Detect which cell encompasses the target text, then output its [x, y] center coordinate. 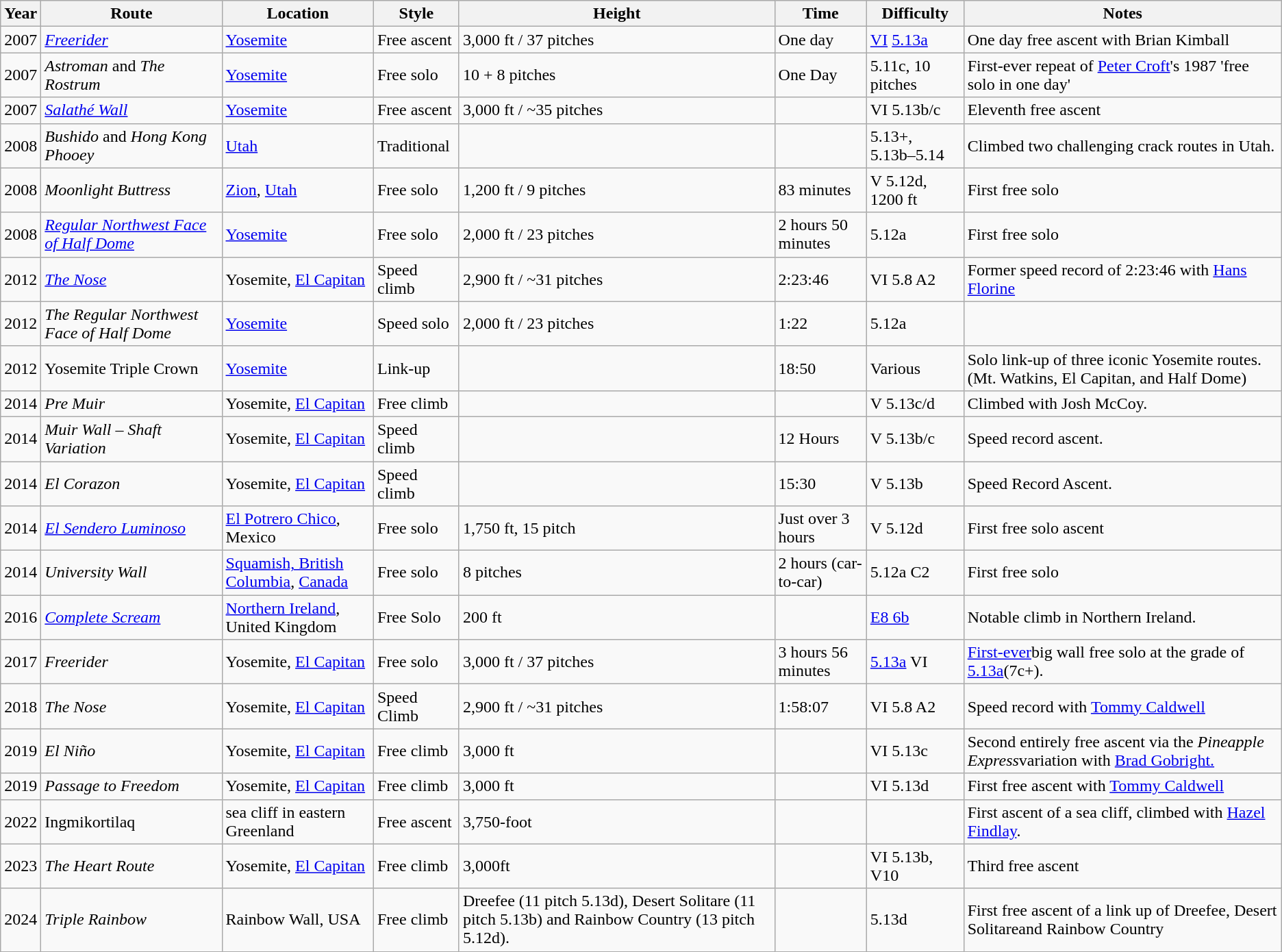
Style [416, 14]
15:30 [820, 484]
First free solo ascent [1122, 529]
El Sendero Luminoso [131, 529]
Notable climb in Northern Ireland. [1122, 618]
18:50 [820, 368]
8 pitches [616, 573]
2017 [21, 662]
2024 [21, 920]
Speed Record Ascent. [1122, 484]
V 5.13c/d [915, 403]
Year [21, 14]
Triple Rainbow [131, 920]
12 Hours [820, 438]
Speed record with Tommy Caldwell [1122, 707]
2 hours 50 minutes [820, 234]
Squamish, British Columbia, Canada [297, 573]
1,200 ft / 9 pitches [616, 190]
V 5.12d, 1200 ft [915, 190]
One day free ascent with Brian Kimball [1122, 40]
5.13a VI [915, 662]
VI 5.13d [915, 786]
Pre Muir [131, 403]
Solo link-up of three iconic Yosemite routes. (Mt. Watkins, El Capitan, and Half Dome) [1122, 368]
Passage to Freedom [131, 786]
2 hours (car-to-car) [820, 573]
First free ascent with Tommy Caldwell [1122, 786]
Zion, Utah [297, 190]
Difficulty [915, 14]
Dreefee (11 pitch 5.13d), Desert Solitare (11 pitch 5.13b) and Rainbow Country (13 pitch 5.12d). [616, 920]
3,000 ft / ~35 pitches [616, 110]
Utah [297, 145]
Yosemite Triple Crown [131, 368]
One Day [820, 75]
1:22 [820, 323]
Notes [1122, 14]
Climbed two challenging crack routes in Utah. [1122, 145]
V 5.12d [915, 529]
Third free ascent [1122, 866]
2023 [21, 866]
Just over 3 hours [820, 529]
First-ever repeat of Peter Croft's 1987 'free solo in one day' [1122, 75]
3,000ft [616, 866]
Astroman and The Rostrum [131, 75]
One day [820, 40]
VI 5.13b/c [915, 110]
Moonlight Buttress [131, 190]
Free Solo [416, 618]
1:58:07 [820, 707]
Bushido and Hong Kong Phooey [131, 145]
The Heart Route [131, 866]
V 5.13b/c [915, 438]
VI 5.13c [915, 751]
83 minutes [820, 190]
3 hours 56 minutes [820, 662]
First-everbig wall free solo at the grade of 5.13a(7c+). [1122, 662]
Ingmikortilaq [131, 822]
Various [915, 368]
2018 [21, 707]
sea cliff in eastern Greenland [297, 822]
Second entirely free ascent via the Pineapple Expressvariation with Brad Gobright. [1122, 751]
First ascent of a sea cliff, climbed with Hazel Findlay. [1122, 822]
Traditional [416, 145]
VI 5.13b, V10 [915, 866]
E8 6b [915, 618]
1,750 ft, 15 pitch [616, 529]
V 5.13b [915, 484]
Speed record ascent. [1122, 438]
First free ascent of a link up of Dreefee, Desert Solitareand Rainbow Country [1122, 920]
Northern Ireland, United Kingdom [297, 618]
5.12a C2 [915, 573]
10 + 8 pitches [616, 75]
El Niño [131, 751]
2022 [21, 822]
5.11c, 10 pitches [915, 75]
Salathé Wall [131, 110]
Route [131, 14]
2016 [21, 618]
3,750-foot [616, 822]
Speed Climb [416, 707]
Climbed with Josh McCoy. [1122, 403]
El Potrero Chico, Mexico [297, 529]
Time [820, 14]
Complete Scream [131, 618]
The Regular Northwest Face of Half Dome [131, 323]
University Wall [131, 573]
Regular Northwest Face of Half Dome [131, 234]
Former speed record of 2:23:46 with Hans Florine [1122, 279]
Muir Wall – Shaft Variation [131, 438]
Speed solo [416, 323]
Link-up [416, 368]
Rainbow Wall, USA [297, 920]
5.13d [915, 920]
Height [616, 14]
VI 5.13a [915, 40]
Eleventh free ascent [1122, 110]
2:23:46 [820, 279]
El Corazon [131, 484]
5.13+, 5.13b–5.14 [915, 145]
Location [297, 14]
200 ft [616, 618]
